Find where the given text appears and provide that cell's center as [x, y] coordinate. 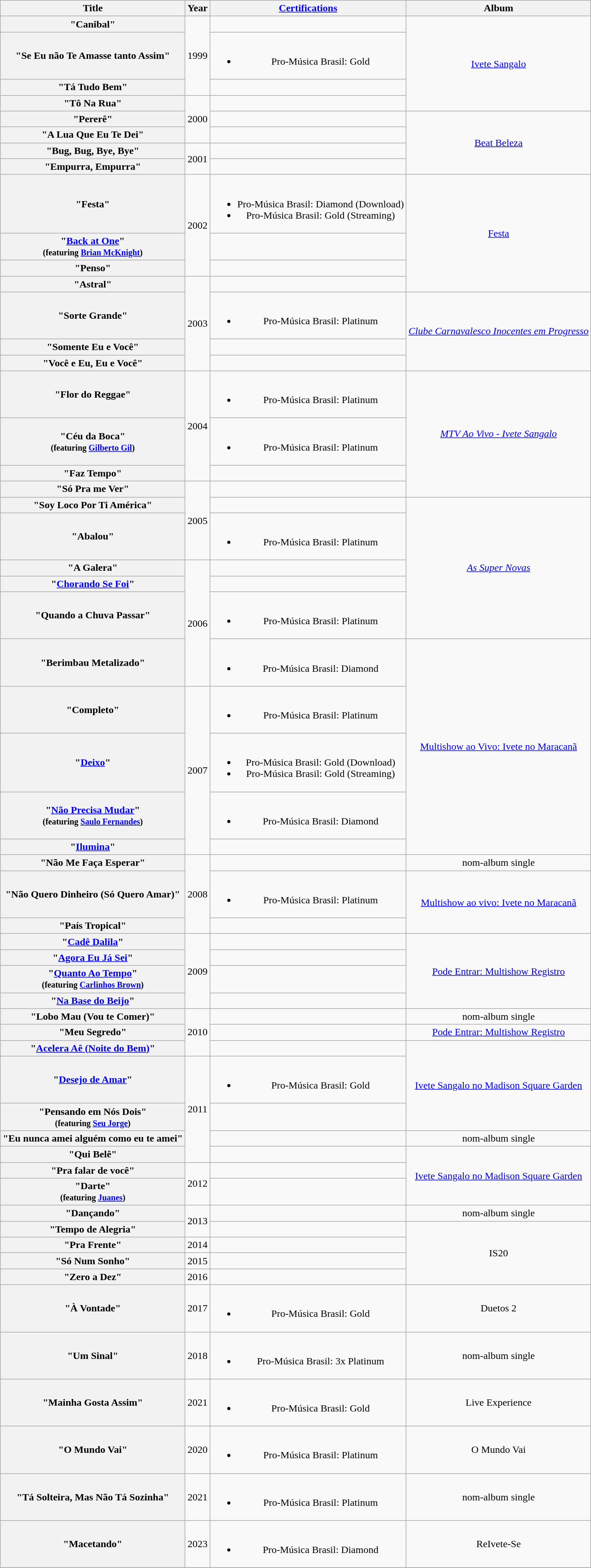
Duetos 2 [498, 1308]
"Céu da Boca" (featuring Gilberto Gil) [93, 441]
"Não Precisa Mudar" (featuring Saulo Fernandes) [93, 815]
"Completo" [93, 709]
"Tempo de Alegria" [93, 1229]
2009 [198, 971]
2014 [198, 1245]
"Meu Segredo" [93, 1032]
2004 [198, 426]
"Darte" (featuring Juanes) [93, 1192]
"Lobo Mau (Vou te Comer)" [93, 1016]
"Quanto Ao Tempo" (featuring Carlinhos Brown) [93, 979]
1999 [198, 56]
"Chorando Se Foi" [93, 584]
2015 [198, 1261]
2020 [198, 1450]
"Ilumina" [93, 847]
"Abalou" [93, 537]
"Não Quero Dinheiro (Só Quero Amar)" [93, 895]
"O Mundo Vai" [93, 1450]
"Tá Tudo Bem" [93, 87]
"Qui Belê" [93, 1154]
2007 [198, 770]
"Somente Eu e Você" [93, 347]
"Tá Solteira, Mas Não Tá Sozinha" [93, 1497]
"Pererê" [93, 119]
Multishow ao vivo: Ivete no Maracanã [498, 902]
"Macetando" [93, 1544]
Beat Beleza [498, 143]
Ivete Sangalo [498, 63]
Year [198, 8]
"Empurra, Empurra" [93, 166]
Title [93, 8]
Multishow ao Vivo: Ivete no Maracanã [498, 747]
2016 [198, 1277]
"Tô Na Rua" [93, 103]
"Acelera Aê (Noite do Bem)" [93, 1048]
2017 [198, 1308]
"Dançando" [93, 1213]
"Não Me Faça Esperar" [93, 863]
O Mundo Vai [498, 1450]
"Astral" [93, 284]
ReIvete-Se [498, 1544]
"Back at One" (featuring Brian McKnight) [93, 246]
"Soy Loco Por Ti América" [93, 505]
"Deixo" [93, 762]
"Pra falar de você" [93, 1170]
2000 [198, 119]
2012 [198, 1184]
2001 [198, 159]
"Canibal" [93, 24]
"Faz Tempo" [93, 473]
As Super Novas [498, 568]
2013 [198, 1221]
"Um Sinal" [93, 1355]
"Desejo de Amar" [93, 1080]
Live Experience [498, 1403]
2006 [198, 623]
"Pensando em Nós Dois" (featuring Seu Jorge) [93, 1117]
Certifications [308, 8]
Album [498, 8]
Festa [498, 233]
"Você e Eu, Eu e Você" [93, 363]
"Cadê Dalila" [93, 942]
"Sorte Grande" [93, 315]
MTV Ao Vivo - Ivete Sangalo [498, 434]
"À Vontade" [93, 1308]
2003 [198, 324]
"Na Base do Beijo" [93, 1001]
"Mainha Gosta Assim" [93, 1403]
"Só Pra me Ver" [93, 489]
"Festa" [93, 204]
2010 [198, 1032]
2008 [198, 895]
"Berimbau Metalizado" [93, 663]
Pro-Música Brasil: Diamond (Download)Pro-Música Brasil: Gold (Streaming) [308, 204]
"Se Eu não Te Amasse tanto Assim" [93, 56]
2005 [198, 521]
"País Tropical" [93, 926]
"Eu nunca amei alguém como eu te amei" [93, 1138]
Pro-Música Brasil: Gold (Download)Pro-Música Brasil: Gold (Streaming) [308, 762]
2011 [198, 1109]
IS20 [498, 1253]
"Flor do Reggae" [93, 395]
Pro-Música Brasil: 3x Platinum [308, 1355]
Clube Carnavalesco Inocentes em Progresso [498, 331]
2018 [198, 1355]
"Zero a Dez" [93, 1277]
"Quando a Chuva Passar" [93, 615]
"Penso" [93, 268]
"Só Num Sonho" [93, 1261]
"A Lua Que Eu Te Dei" [93, 135]
"A Galera" [93, 568]
"Bug, Bug, Bye, Bye" [93, 151]
2023 [198, 1544]
"Agora Eu Já Sei" [93, 958]
"Pra Frente" [93, 1245]
2002 [198, 225]
